Output the [x, y] coordinate of the center of the cell containing the given text.  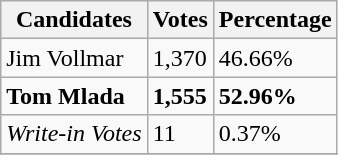
Candidates [74, 20]
11 [180, 134]
1,370 [180, 58]
Write-in Votes [74, 134]
Tom Mlada [74, 96]
1,555 [180, 96]
Jim Vollmar [74, 58]
46.66% [275, 58]
Percentage [275, 20]
52.96% [275, 96]
0.37% [275, 134]
Votes [180, 20]
